Detect which cell encompasses the target text, then output its (X, Y) center coordinate. 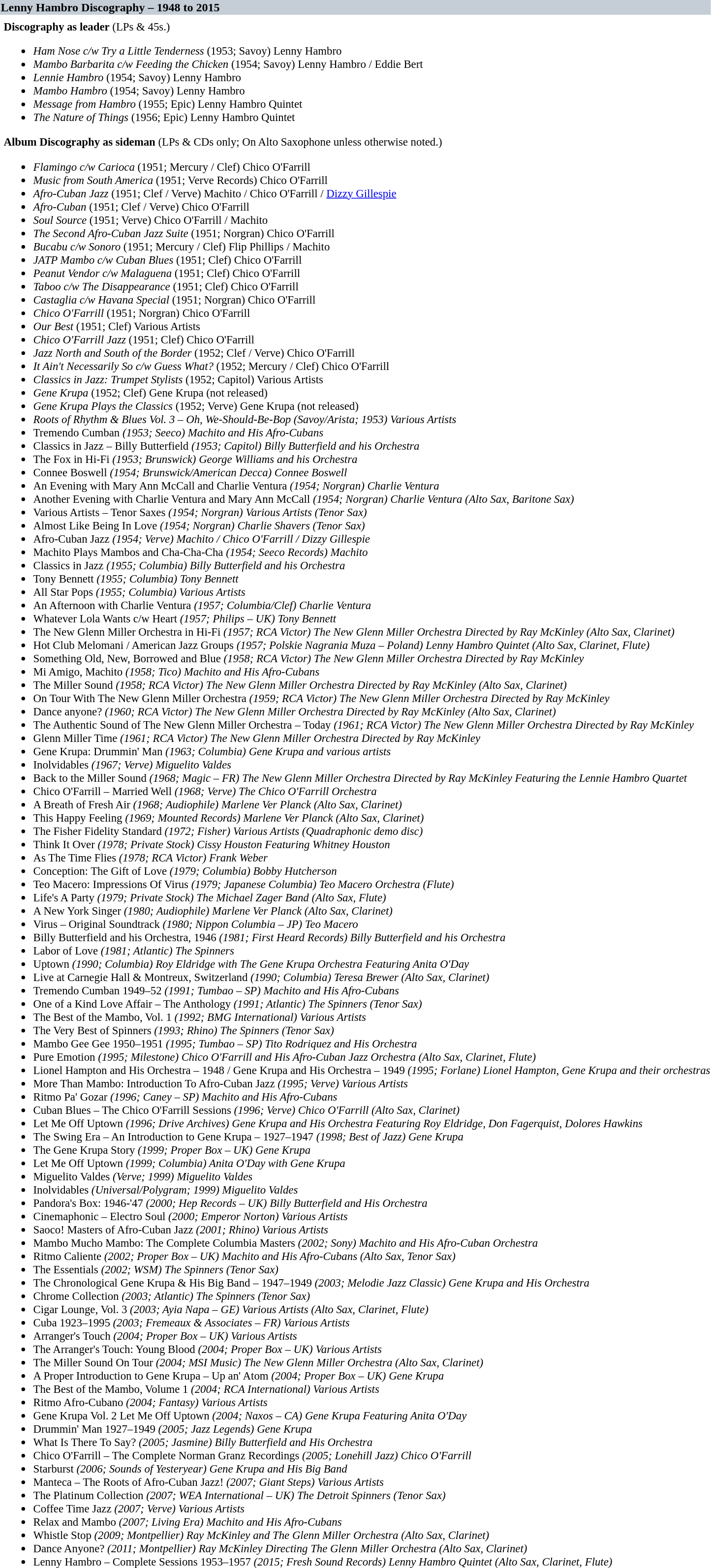
Lenny Hambro Discography – 1948 to 2015 (355, 7)
